Identify which cell holds the provided text, then report its (X, Y) central coordinate. 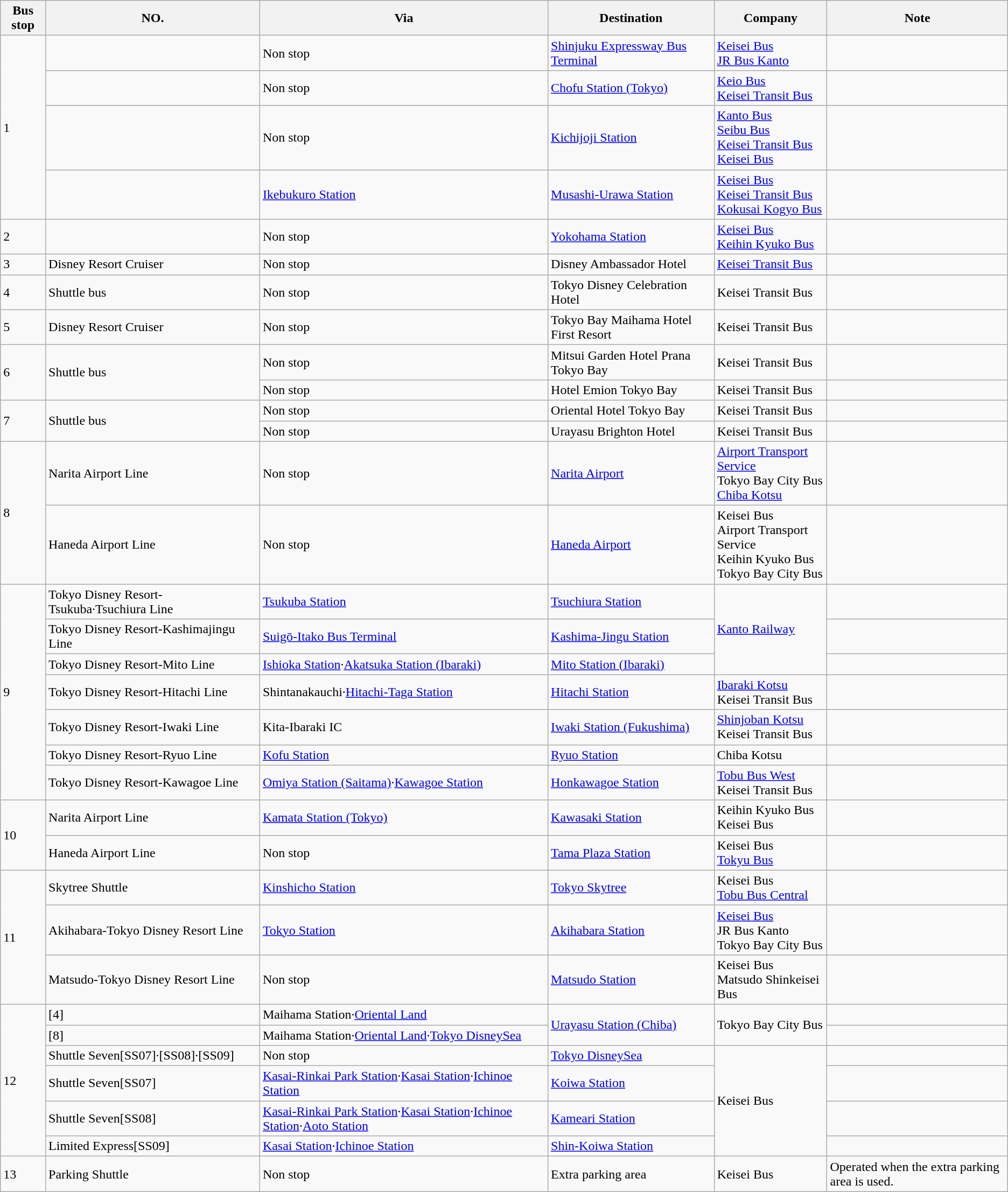
Shintanakauchi·Hitachi-Taga Station (404, 692)
Shuttle Seven[SS07]·[SS08]·[SS09] (153, 1056)
Shinjuku Expressway Bus Terminal (631, 53)
Matsudo Station (631, 979)
Tokyo Skytree (631, 887)
[4] (153, 1014)
Shin-Koiwa Station (631, 1146)
Keihin Kyuko BusKeisei Bus (771, 817)
Tokyo Bay City Bus (771, 1025)
NO. (153, 18)
Keisei BusKeihin Kyuko Bus (771, 237)
Iwaki Station (Fukushima) (631, 727)
Via (404, 18)
[8] (153, 1035)
Shuttle Seven[SS08] (153, 1119)
Tokyo Disney Resort-Hitachi Line (153, 692)
Operated when the extra parking area is used. (918, 1174)
8 (23, 513)
Chofu Station (Tokyo) (631, 88)
Keisei BusTokyu Bus (771, 853)
Kasai-Rinkai Park Station·Kasai Station·Ichinoe Station·Aoto Station (404, 1119)
Maihama Station·Oriental Land (404, 1014)
Kamata Station (Tokyo) (404, 817)
5 (23, 327)
Extra parking area (631, 1174)
Kasai-Rinkai Park Station·Kasai Station·Ichinoe Station (404, 1083)
11 (23, 937)
Akihabara-Tokyo Disney Resort Line (153, 930)
Tama Plaza Station (631, 853)
Kanto Railway (771, 629)
Destination (631, 18)
Mitsui Garden Hotel Prana Tokyo Bay (631, 362)
Ibaraki KotsuKeisei Transit Bus (771, 692)
Chiba Kotsu (771, 755)
Kanto BusSeibu BusKeisei Transit BusKeisei Bus (771, 138)
Tokyo Disney Resort-Iwaki Line (153, 727)
Tokyo Disney Resort-Ryuo Line (153, 755)
Omiya Station (Saitama)·Kawagoe Station (404, 783)
Kameari Station (631, 1119)
Keisei BusJR Bus Kanto (771, 53)
3 (23, 264)
Disney Ambassador Hotel (631, 264)
Keisei BusAirport Transport ServiceKeihin Kyuko BusTokyo Bay City Bus (771, 545)
Honkawagoe Station (631, 783)
Tokyo Disney Resort-Mito Line (153, 664)
Keisei BusJR Bus KantoTokyo Bay City Bus (771, 930)
Koiwa Station (631, 1083)
Kinshicho Station (404, 887)
Kita-Ibaraki IC (404, 727)
Kofu Station (404, 755)
Mito Station (Ibaraki) (631, 664)
Tsuchiura Station (631, 602)
Akihabara Station (631, 930)
Tokyo DisneySea (631, 1056)
Tokyo Bay Maihama Hotel First Resort (631, 327)
Airport Transport ServiceTokyo Bay City BusChiba Kotsu (771, 474)
Kichijoji Station (631, 138)
Kasai Station·Ichinoe Station (404, 1146)
Tokyo Disney Resort-Kashimajingu Line (153, 636)
1 (23, 127)
Bus stop (23, 18)
Limited Express[SS09] (153, 1146)
Company (771, 18)
Hitachi Station (631, 692)
Narita Airport (631, 474)
Kashima-Jingu Station (631, 636)
Yokohama Station (631, 237)
Skytree Shuttle (153, 887)
Oriental Hotel Tokyo Bay (631, 410)
Parking Shuttle (153, 1174)
Shinjoban KotsuKeisei Transit Bus (771, 727)
Matsudo-Tokyo Disney Resort Line (153, 979)
Ikebukuro Station (404, 194)
Kawasaki Station (631, 817)
Suigō-Itako Bus Terminal (404, 636)
Keisei BusTobu Bus Central (771, 887)
Tokyo Disney Resort-Tsukuba·Tsuchiura Line (153, 602)
6 (23, 373)
Keio BusKeisei Transit Bus (771, 88)
Note (918, 18)
Haneda Airport (631, 545)
Ryuo Station (631, 755)
Keisei BusMatsudo Shinkeisei Bus (771, 979)
9 (23, 692)
Tokyo Disney Resort-Kawagoe Line (153, 783)
Musashi-Urawa Station (631, 194)
Maihama Station·Oriental Land·Tokyo DisneySea (404, 1035)
Tokyo Disney Celebration Hotel (631, 292)
Urayasu Station (Chiba) (631, 1025)
Shuttle Seven[SS07] (153, 1083)
12 (23, 1080)
Tokyo Station (404, 930)
Urayasu Brighton Hotel (631, 431)
Tobu Bus WestKeisei Transit Bus (771, 783)
Keisei BusKeisei Transit BusKokusai Kogyo Bus (771, 194)
Hotel Emion Tokyo Bay (631, 390)
Ishioka Station·Akatsuka Station (Ibaraki) (404, 664)
4 (23, 292)
13 (23, 1174)
Tsukuba Station (404, 602)
2 (23, 237)
7 (23, 420)
10 (23, 835)
